For the text-containing cell, return its midpoint in (X, Y) coordinate format. 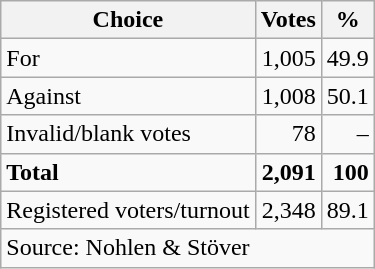
2,091 (288, 172)
Source: Nohlen & Stöver (188, 248)
2,348 (288, 210)
1,008 (288, 96)
Choice (128, 20)
– (348, 134)
Registered voters/turnout (128, 210)
Total (128, 172)
Votes (288, 20)
50.1 (348, 96)
1,005 (288, 58)
89.1 (348, 210)
100 (348, 172)
49.9 (348, 58)
Invalid/blank votes (128, 134)
Against (128, 96)
% (348, 20)
78 (288, 134)
For (128, 58)
